Search for the cell housing the specified text and yield its (X, Y) center coordinate. 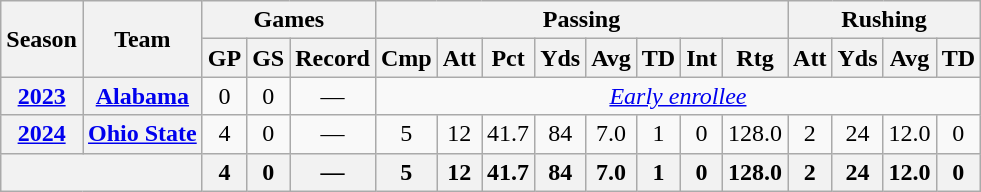
Ohio State (142, 134)
2024 (42, 134)
2023 (42, 96)
Early enrollee (678, 96)
Rushing (884, 20)
Pct (508, 58)
GS (268, 58)
Passing (581, 20)
Games (288, 20)
GP (224, 58)
Team (142, 39)
Rtg (754, 58)
Record (333, 58)
Season (42, 39)
Cmp (406, 58)
Alabama (142, 96)
Int (702, 58)
